Find where the given text appears and provide that cell's center as (x, y) coordinate. 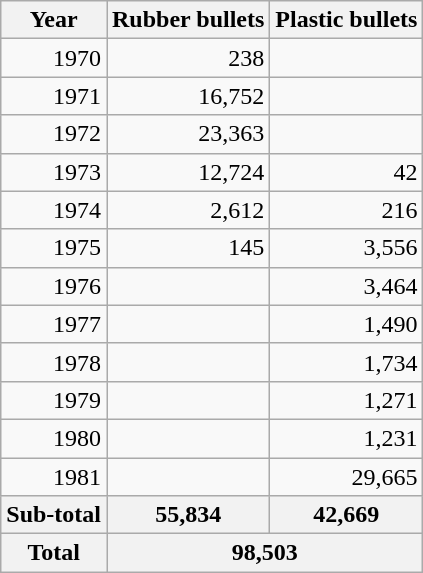
1,734 (346, 362)
23,363 (188, 134)
1981 (54, 477)
3,556 (346, 248)
16,752 (188, 96)
Total (54, 553)
1979 (54, 400)
2,612 (188, 210)
Plastic bullets (346, 20)
1973 (54, 172)
42 (346, 172)
12,724 (188, 172)
42,669 (346, 515)
238 (188, 58)
55,834 (188, 515)
1970 (54, 58)
1,490 (346, 324)
Rubber bullets (188, 20)
1977 (54, 324)
Year (54, 20)
Sub-total (54, 515)
98,503 (264, 553)
1971 (54, 96)
1980 (54, 438)
1974 (54, 210)
1,231 (346, 438)
1978 (54, 362)
1,271 (346, 400)
3,464 (346, 286)
1976 (54, 286)
145 (188, 248)
1975 (54, 248)
29,665 (346, 477)
216 (346, 210)
1972 (54, 134)
